Output the [x, y] coordinate of the center of the cell containing the given text.  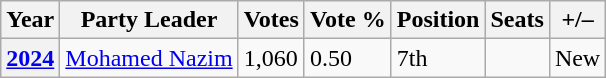
7th [438, 58]
Seats [517, 20]
Mohamed Nazim [149, 58]
Vote % [348, 20]
1,060 [271, 58]
New [577, 58]
0.50 [348, 58]
+/– [577, 20]
Votes [271, 20]
Party Leader [149, 20]
2024 [30, 58]
Year [30, 20]
Position [438, 20]
